Capture the cell that displays the provided text and extract its [X, Y] central coordinate. 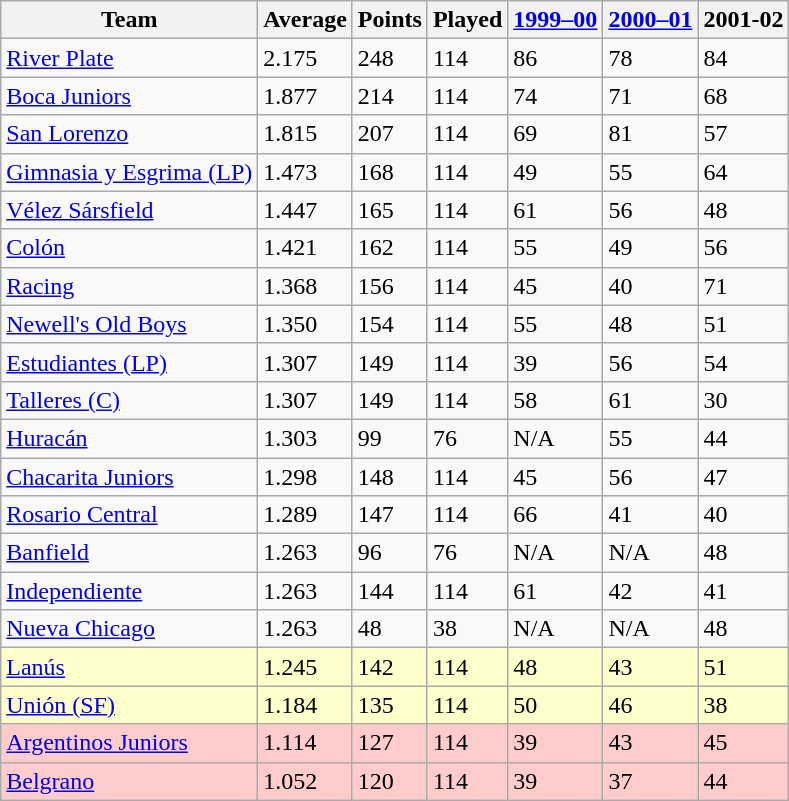
156 [390, 286]
127 [390, 743]
River Plate [130, 58]
66 [556, 515]
207 [390, 134]
78 [650, 58]
30 [744, 400]
81 [650, 134]
58 [556, 400]
San Lorenzo [130, 134]
69 [556, 134]
68 [744, 96]
168 [390, 172]
Racing [130, 286]
Vélez Sársfield [130, 210]
1.114 [306, 743]
120 [390, 781]
1.473 [306, 172]
Team [130, 20]
248 [390, 58]
1.350 [306, 324]
54 [744, 362]
1.421 [306, 248]
1.298 [306, 477]
214 [390, 96]
46 [650, 705]
135 [390, 705]
1.052 [306, 781]
1.245 [306, 667]
1.877 [306, 96]
162 [390, 248]
Talleres (C) [130, 400]
1.303 [306, 438]
Played [467, 20]
Points [390, 20]
74 [556, 96]
86 [556, 58]
154 [390, 324]
1.447 [306, 210]
1999–00 [556, 20]
Rosario Central [130, 515]
Average [306, 20]
165 [390, 210]
148 [390, 477]
Nueva Chicago [130, 629]
Huracán [130, 438]
Newell's Old Boys [130, 324]
Estudiantes (LP) [130, 362]
2.175 [306, 58]
147 [390, 515]
Argentinos Juniors [130, 743]
Lanús [130, 667]
64 [744, 172]
50 [556, 705]
2000–01 [650, 20]
Banfield [130, 553]
142 [390, 667]
47 [744, 477]
Independiente [130, 591]
99 [390, 438]
1.289 [306, 515]
96 [390, 553]
42 [650, 591]
Gimnasia y Esgrima (LP) [130, 172]
Unión (SF) [130, 705]
84 [744, 58]
Belgrano [130, 781]
Boca Juniors [130, 96]
1.184 [306, 705]
1.368 [306, 286]
Colón [130, 248]
37 [650, 781]
1.815 [306, 134]
144 [390, 591]
Chacarita Juniors [130, 477]
2001-02 [744, 20]
57 [744, 134]
